Detect which cell encompasses the target text, then output its (x, y) center coordinate. 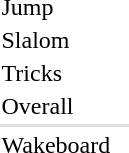
Slalom (56, 40)
Overall (56, 106)
Tricks (56, 73)
